Pinpoint the cell where the given text exists, returning its (X, Y) midpoint coordinate. 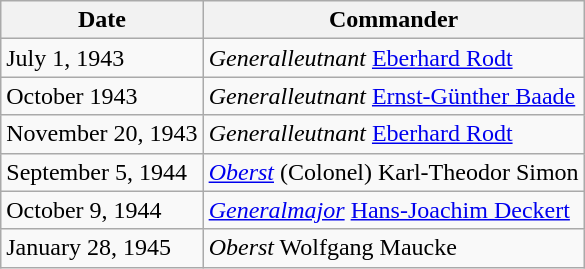
Oberst Wolfgang Maucke (394, 248)
Generalleutnant Ernst-Günther Baade (394, 96)
Generalmajor Hans-Joachim Deckert (394, 210)
Oberst (Colonel) Karl-Theodor Simon (394, 172)
Date (102, 20)
November 20, 1943 (102, 134)
October 9, 1944 (102, 210)
January 28, 1945 (102, 248)
July 1, 1943 (102, 58)
September 5, 1944 (102, 172)
October 1943 (102, 96)
Commander (394, 20)
